Pinpoint the cell where the given text exists, returning its (X, Y) midpoint coordinate. 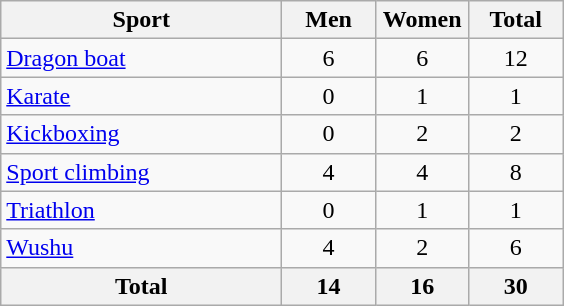
Triathlon (142, 210)
8 (516, 172)
14 (329, 286)
Karate (142, 96)
16 (422, 286)
Sport (142, 20)
Women (422, 20)
30 (516, 286)
Wushu (142, 248)
Sport climbing (142, 172)
12 (516, 58)
Kickboxing (142, 134)
Men (329, 20)
Dragon boat (142, 58)
